Provide the [x, y] coordinate of the cell's center where the given text is located.  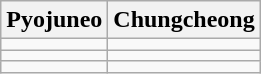
Pyojuneo [54, 20]
Chungcheong [184, 20]
